Determine the [x, y] coordinate at the center of the cell enclosing the given text.  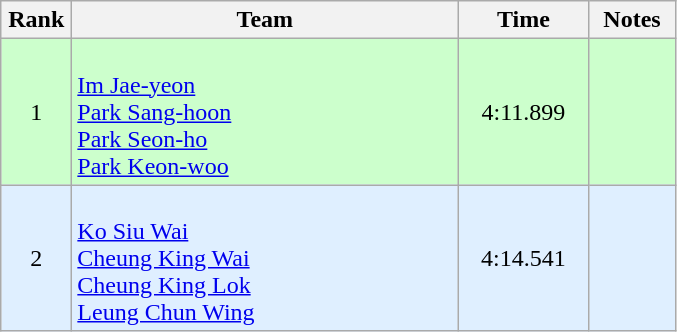
2 [36, 258]
4:11.899 [524, 112]
Rank [36, 20]
Time [524, 20]
1 [36, 112]
Ko Siu WaiCheung King WaiCheung King LokLeung Chun Wing [265, 258]
Notes [632, 20]
4:14.541 [524, 258]
Team [265, 20]
Im Jae-yeonPark Sang-hoonPark Seon-hoPark Keon-woo [265, 112]
